Provide the [x, y] coordinate of the cell's center where the given text is located.  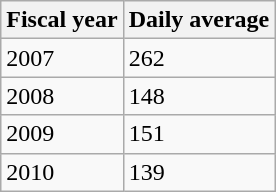
2008 [62, 96]
151 [199, 134]
Daily average [199, 20]
2007 [62, 58]
262 [199, 58]
148 [199, 96]
2009 [62, 134]
2010 [62, 172]
139 [199, 172]
Fiscal year [62, 20]
